Extract the [x, y] coordinate from the center of the cell holding the provided text.  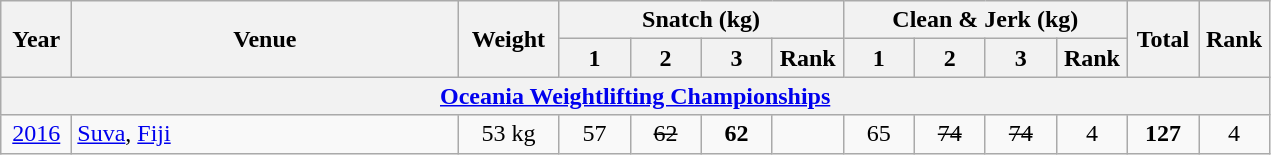
Suva, Fiji [265, 134]
Clean & Jerk (kg) [985, 20]
Snatch (kg) [701, 20]
127 [1162, 134]
57 [594, 134]
Weight [508, 39]
53 kg [508, 134]
Venue [265, 39]
65 [878, 134]
2016 [36, 134]
Total [1162, 39]
Oceania Weightlifting Championships [636, 96]
Year [36, 39]
